From the cell containing the given text, extract its center point as [x, y] coordinate. 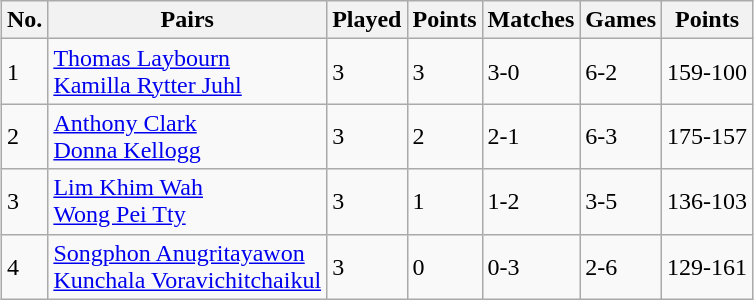
6-2 [621, 72]
129-161 [708, 266]
Thomas Laybourn Kamilla Rytter Juhl [188, 72]
1-2 [531, 202]
Matches [531, 20]
175-157 [708, 136]
Anthony Clark Donna Kellogg [188, 136]
2-1 [531, 136]
Songphon Anugritayawon Kunchala Voravichitchaikul [188, 266]
3-5 [621, 202]
6-3 [621, 136]
0-3 [531, 266]
4 [24, 266]
Games [621, 20]
Pairs [188, 20]
No. [24, 20]
Played [367, 20]
2-6 [621, 266]
159-100 [708, 72]
Lim Khim Wah Wong Pei Tty [188, 202]
0 [444, 266]
136-103 [708, 202]
3-0 [531, 72]
